Return [X, Y] of the center of cell containing provided text 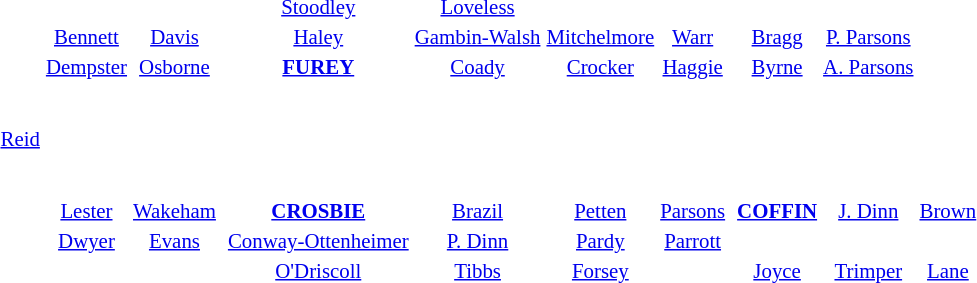
Petten [600, 212]
Dempster [86, 68]
Bragg [778, 38]
Osborne [175, 68]
CROSBIE [318, 212]
COFFIN [778, 212]
Haggie [693, 68]
Dwyer [86, 242]
Conway-Ottenheimer [318, 242]
Byrne [778, 68]
Wakeham [175, 212]
Bennett [86, 38]
Pardy [600, 242]
FUREY [318, 68]
J. Dinn [868, 212]
Coady [478, 68]
P. Dinn [478, 242]
Mitchelmore [600, 38]
Evans [175, 242]
Parsons [693, 212]
Davis [175, 38]
Warr [693, 38]
Gambin-Walsh [478, 38]
Lester [86, 212]
Haley [318, 38]
Crocker [600, 68]
Parrott [693, 242]
P. Parsons [868, 38]
A. Parsons [868, 68]
Brazil [478, 212]
